Search for the cell housing the specified text and yield its (X, Y) center coordinate. 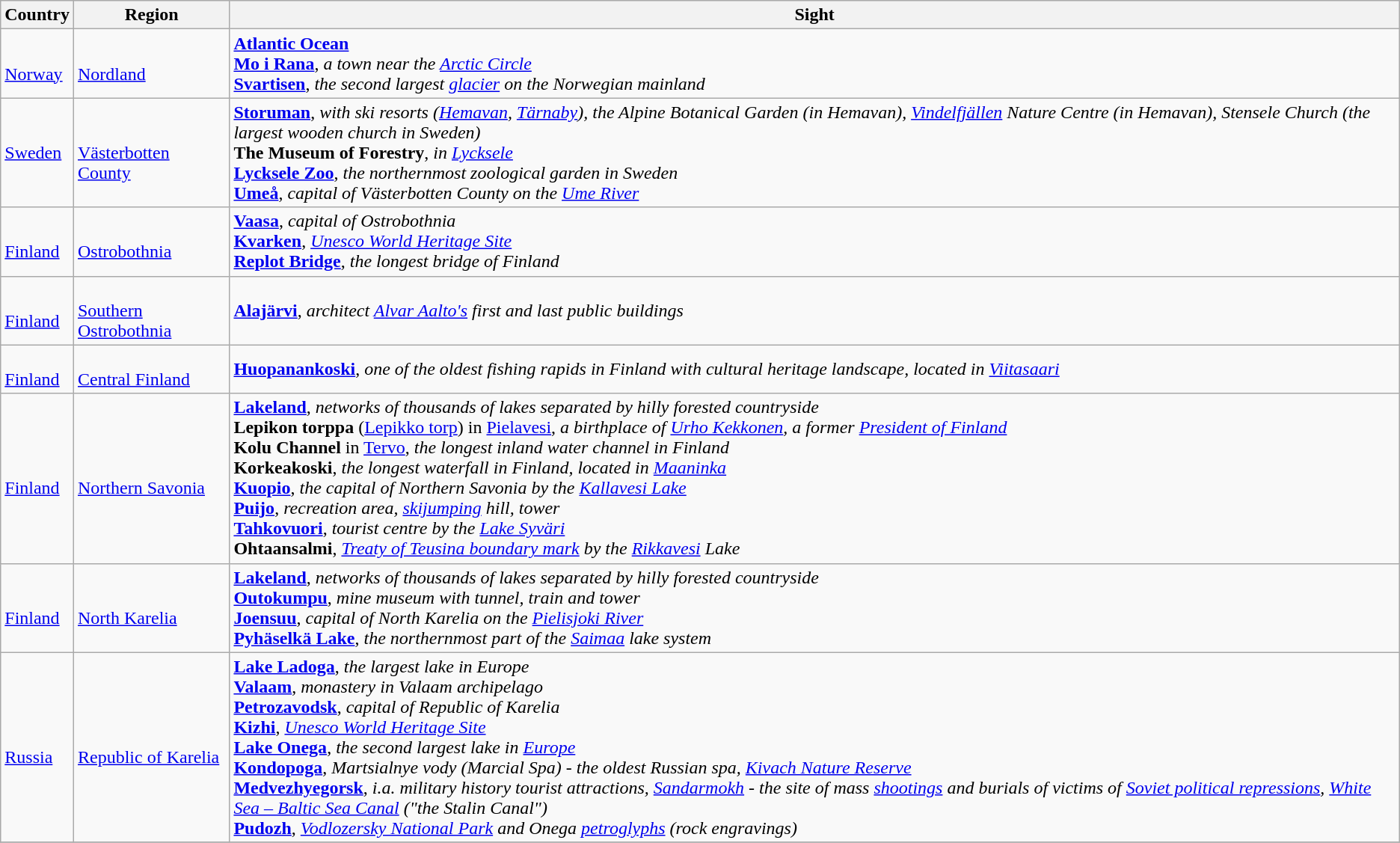
Russia (37, 747)
Västerbotten County (151, 153)
Nordland (151, 64)
Central Finland (151, 370)
Sweden (37, 153)
Vaasa, capital of Ostrobothnia Kvarken, Unesco World Heritage Site Replot Bridge, the longest bridge of Finland (814, 242)
Southern Ostrobothnia (151, 310)
Ostrobothnia (151, 242)
Northern Savonia (151, 479)
Sight (814, 15)
Country (37, 15)
Region (151, 15)
Norway (37, 64)
North Karelia (151, 607)
Huopanankoski, one of the oldest fishing rapids in Finland with cultural heritage landscape, located in Viitasaari (814, 370)
Atlantic Ocean Mo i Rana, a town near the Arctic Circle Svartisen, the second largest glacier on the Norwegian mainland (814, 64)
Alajärvi, architect Alvar Aalto's first and last public buildings (814, 310)
Republic of Karelia (151, 747)
